Output the (x, y) coordinate of the center of the cell containing the given text.  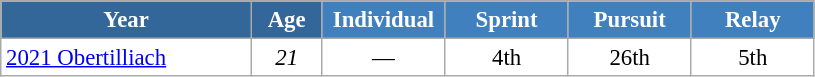
Relay (752, 20)
Sprint (506, 20)
Individual (384, 20)
Pursuit (630, 20)
Age (286, 20)
5th (752, 58)
21 (286, 58)
Year (126, 20)
— (384, 58)
2021 Obertilliach (126, 58)
4th (506, 58)
26th (630, 58)
